Determine the (X, Y) coordinate at the center of the cell enclosing the given text.  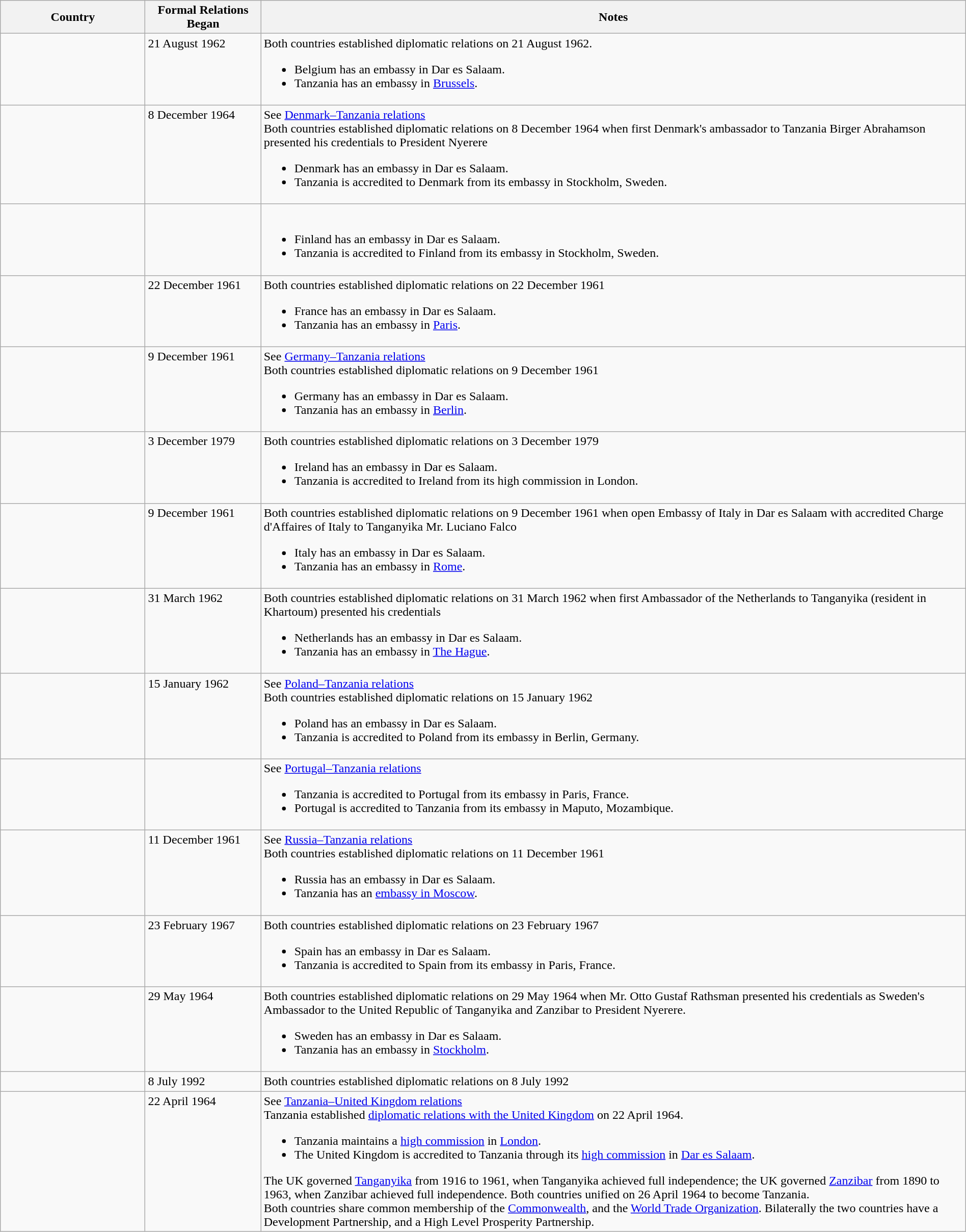
23 February 1967 (203, 951)
3 December 1979 (203, 467)
Both countries established diplomatic relations on 22 December 1961France has an embassy in Dar es Salaam.Tanzania has an embassy in Paris. (613, 311)
8 December 1964 (203, 154)
8 July 1992 (203, 1082)
Finland has an embassy in Dar es Salaam.Tanzania is accredited to Finland from its embassy in Stockholm, Sweden. (613, 240)
11 December 1961 (203, 873)
Both countries established diplomatic relations on 21 August 1962.Belgium has an embassy in Dar es Salaam.Tanzania has an embassy in Brussels. (613, 69)
Formal Relations Began (203, 17)
15 January 1962 (203, 716)
Notes (613, 17)
29 May 1964 (203, 1030)
22 December 1961 (203, 311)
Country (73, 17)
22 April 1964 (203, 1161)
31 March 1962 (203, 631)
Both countries established diplomatic relations on 8 July 1992 (613, 1082)
21 August 1962 (203, 69)
